Locate the cell with the specified text and output its (X, Y) center coordinate. 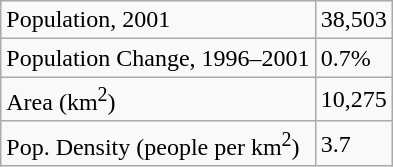
Population Change, 1996–2001 (158, 58)
38,503 (354, 20)
Population, 2001 (158, 20)
0.7% (354, 58)
Pop. Density (people per km2) (158, 144)
3.7 (354, 144)
Area (km2) (158, 100)
10,275 (354, 100)
